Output the [x, y] coordinate of the center of the cell containing the given text.  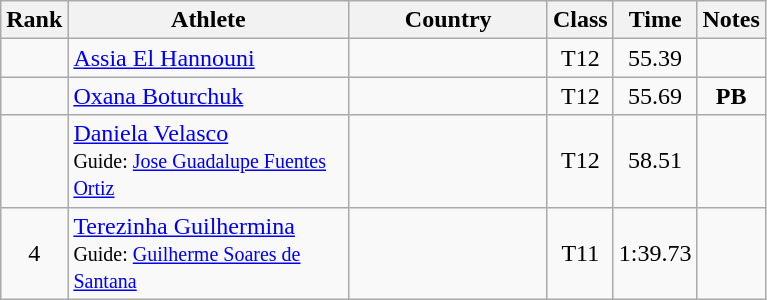
PB [731, 96]
55.39 [655, 58]
Class [580, 20]
Athlete [208, 20]
Country [448, 20]
Oxana Boturchuk [208, 96]
1:39.73 [655, 253]
Notes [731, 20]
55.69 [655, 96]
Terezinha GuilherminaGuide: Guilherme Soares de Santana [208, 253]
T11 [580, 253]
Daniela VelascoGuide: Jose Guadalupe Fuentes Ortiz [208, 161]
Assia El Hannouni [208, 58]
4 [34, 253]
Rank [34, 20]
Time [655, 20]
58.51 [655, 161]
